From the cell containing the given text, extract its center point as [X, Y] coordinate. 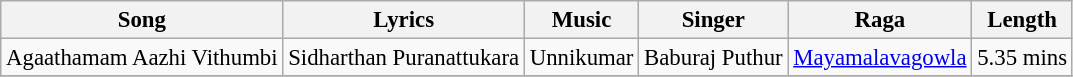
Lyrics [404, 20]
5.35 mins [1022, 58]
Sidharthan Puranattukara [404, 58]
Song [142, 20]
Baburaj Puthur [714, 58]
Unnikumar [581, 58]
Raga [880, 20]
Singer [714, 20]
Agaathamam Aazhi Vithumbi [142, 58]
Mayamalavagowla [880, 58]
Length [1022, 20]
Music [581, 20]
